Find where the given text appears and provide that cell's center as [X, Y] coordinate. 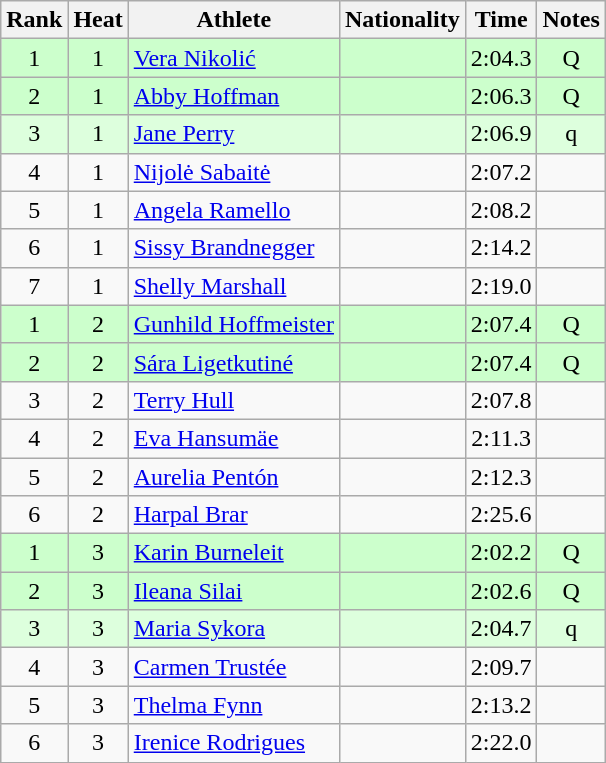
Irenice Rodrigues [234, 743]
Sára Ligetkutiné [234, 362]
Nijolė Sabaitė [234, 172]
2:02.6 [501, 591]
2:14.2 [501, 248]
2:13.2 [501, 705]
Angela Ramello [234, 210]
2:22.0 [501, 743]
Nationality [402, 20]
Harpal Brar [234, 515]
Karin Burneleit [234, 553]
Jane Perry [234, 134]
Abby Hoffman [234, 96]
Thelma Fynn [234, 705]
2:06.3 [501, 96]
Terry Hull [234, 400]
2:09.7 [501, 667]
2:25.6 [501, 515]
2:02.2 [501, 553]
2:12.3 [501, 477]
Carmen Trustée [234, 667]
2:11.3 [501, 438]
2:06.9 [501, 134]
2:04.7 [501, 629]
Notes [571, 20]
Rank [34, 20]
2:07.2 [501, 172]
Eva Hansumäe [234, 438]
Shelly Marshall [234, 286]
Heat [98, 20]
2:04.3 [501, 58]
Athlete [234, 20]
2:07.8 [501, 400]
7 [34, 286]
Time [501, 20]
Maria Sykora [234, 629]
2:08.2 [501, 210]
Vera Nikolić [234, 58]
Gunhild Hoffmeister [234, 324]
Ileana Silai [234, 591]
2:19.0 [501, 286]
Aurelia Pentón [234, 477]
Sissy Brandnegger [234, 248]
